Provide the [X, Y] coordinate of the cell's center where the given text is located.  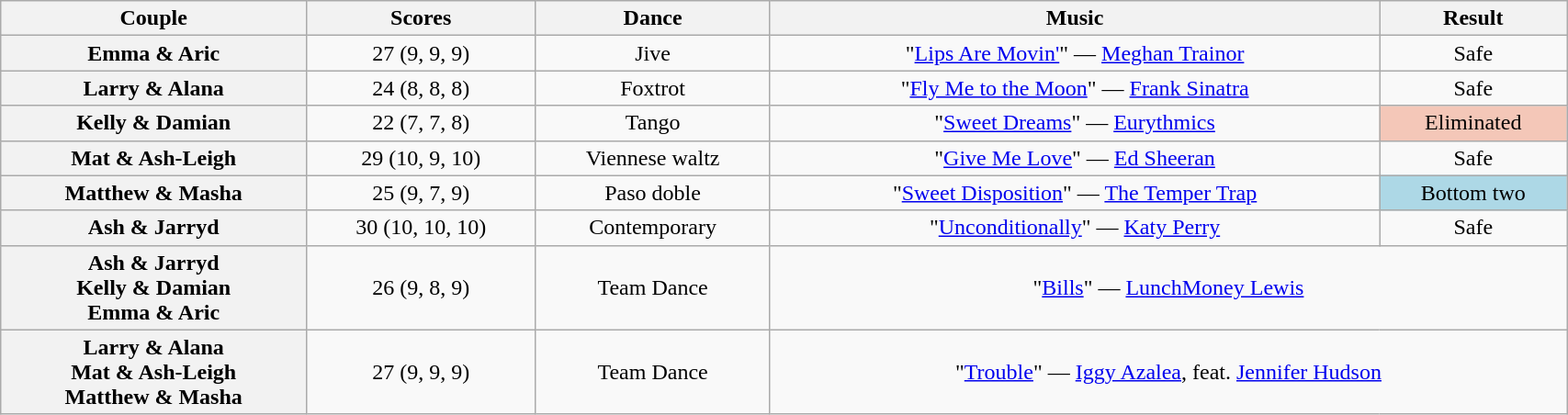
Emma & Aric [154, 53]
Larry & Alana [154, 88]
Kelly & Damian [154, 123]
Couple [154, 18]
Ash & JarrydKelly & DamianEmma & Aric [154, 287]
"Sweet Dreams" — Eurythmics [1075, 123]
"Sweet Disposition" — The Temper Trap [1075, 193]
Foxtrot [652, 88]
Jive [652, 53]
Eliminated [1473, 123]
Larry & AlanaMat & Ash-LeighMatthew & Masha [154, 372]
22 (7, 7, 8) [421, 123]
"Lips Are Movin'" — Meghan Trainor [1075, 53]
Bottom two [1473, 193]
Matthew & Masha [154, 193]
30 (10, 10, 10) [421, 228]
"Give Me Love" — Ed Sheeran [1075, 158]
Tango [652, 123]
"Trouble" — Iggy Azalea, feat. Jennifer Hudson [1168, 372]
Music [1075, 18]
Contemporary [652, 228]
Paso doble [652, 193]
Ash & Jarryd [154, 228]
26 (9, 8, 9) [421, 287]
Dance [652, 18]
Scores [421, 18]
"Bills" — LunchMoney Lewis [1168, 287]
Mat & Ash-Leigh [154, 158]
Viennese waltz [652, 158]
"Unconditionally" — Katy Perry [1075, 228]
24 (8, 8, 8) [421, 88]
29 (10, 9, 10) [421, 158]
Result [1473, 18]
25 (9, 7, 9) [421, 193]
"Fly Me to the Moon" — Frank Sinatra [1075, 88]
